Provide the (x, y) coordinate of the cell's center where the given text is located.  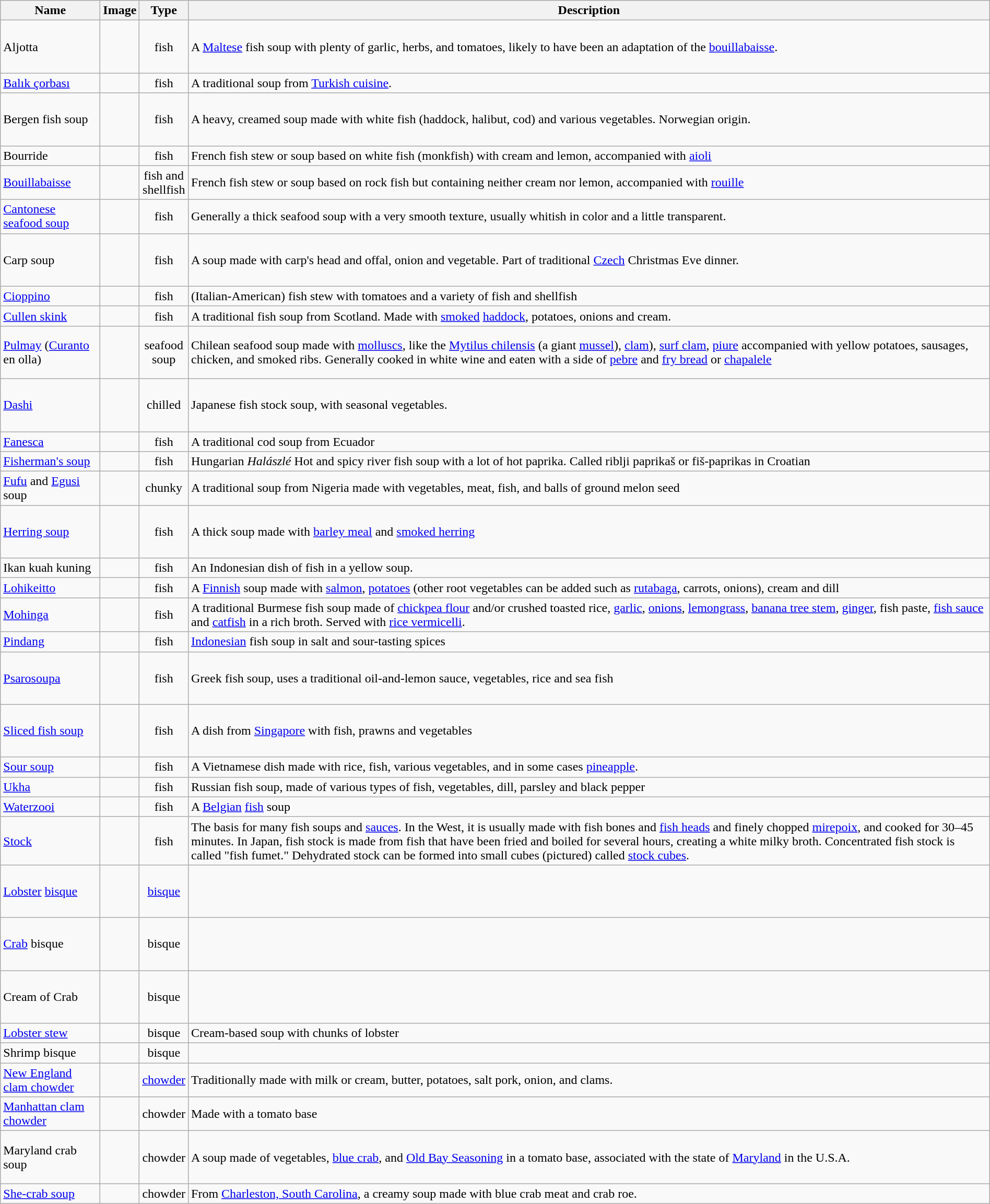
Aljotta (50, 47)
Fisherman's soup (50, 462)
Pulmay (Curanto en olla) (50, 352)
Indonesian fish soup in salt and sour-tasting spices (589, 642)
(Italian-American) fish stew with tomatoes and a variety of fish and shellfish (589, 296)
A traditional fish soup from Scotland. Made with smoked haddock, potatoes, onions and cream. (589, 316)
Cioppino (50, 296)
Hungarian Halászlé Ηot and spicy river fish soup with a lot of hot paprika. Called riblji paprikaš or fiš-paprikas in Croatian (589, 462)
Generally a thick seafood soup with a very smooth texture, usually whitish in color and a little transparent. (589, 216)
Psarosoupa (50, 678)
Fanesca (50, 441)
Bergen fish soup (50, 119)
fish and shellfish (164, 183)
Herring soup (50, 532)
French fish stew or soup based on white fish (monkfish) with cream and lemon, accompanied with aioli (589, 156)
Waterzooi (50, 807)
Cream of Crab (50, 996)
Greek fish soup, uses a traditional oil-and-lemon sauce, vegetables, rice and sea fish (589, 678)
A Belgian fish soup (589, 807)
Sour soup (50, 767)
A Maltese fish soup with plenty of garlic, herbs, and tomatoes, likely to have been an adaptation of the bouillabaisse. (589, 47)
A soup made with carp's head and offal, onion and vegetable. Part of traditional Czech Christmas Eve dinner. (589, 260)
A traditional soup from Turkish cuisine. (589, 83)
Image (120, 10)
Mohinga (50, 615)
Description (589, 10)
chilled (164, 405)
Cantonese seafood soup (50, 216)
Lohikeitto (50, 588)
Dashi (50, 405)
Lobster bisque (50, 891)
Ukha (50, 787)
A heavy, creamed soup made with white fish (haddock, halibut, cod) and various vegetables. Norwegian origin. (589, 119)
seafood soup (164, 352)
A thick soup made with barley meal and smoked herring (589, 532)
A Vietnamese dish made with rice, fish, various vegetables, and in some cases pineapple. (589, 767)
Name (50, 10)
Bourride (50, 156)
An Indonesian dish of fish in a yellow soup. (589, 568)
Russian fish soup, made of various types of fish, vegetables, dill, parsley and black pepper (589, 787)
Type (164, 10)
From Charleston, South Carolina, a creamy soup made with blue crab meat and crab roe. (589, 1194)
Made with a tomato base (589, 1114)
French fish stew or soup based on rock fish but containing neither cream nor lemon, accompanied with rouille (589, 183)
Japanese fish stock soup, with seasonal vegetables. (589, 405)
Cream-based soup with chunks of lobster (589, 1033)
Manhattan clam chowder (50, 1114)
Maryland crab soup (50, 1157)
A traditional soup from Nigeria made with vegetables, meat, fish, and balls of ground melon seed (589, 489)
chunky (164, 489)
A soup made of vegetables, blue crab, and Old Bay Seasoning in a tomato base, associated with the state of Maryland in the U.S.A. (589, 1157)
New England clam chowder (50, 1080)
Sliced fish soup (50, 731)
Balık çorbası (50, 83)
Carp soup (50, 260)
Bouillabaisse (50, 183)
Ikan kuah kuning (50, 568)
Fufu and Egusi soup (50, 489)
Crab bisque (50, 944)
Stock (50, 841)
Lobster stew (50, 1033)
Cullen skink (50, 316)
Shrimp bisque (50, 1053)
She-crab soup (50, 1194)
Traditionally made with milk or cream, butter, potatoes, salt pork, onion, and clams. (589, 1080)
A traditional cod soup from Ecuador (589, 441)
A Finnish soup made with salmon, potatoes (other root vegetables can be added such as rutabaga, carrots, onions), cream and dill (589, 588)
A dish from Singapore with fish, prawns and vegetables (589, 731)
Pindang (50, 642)
